Identify which cell holds the provided text, then report its (X, Y) central coordinate. 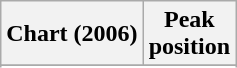
Chart (2006) (72, 34)
Peak position (189, 34)
